Search for the cell housing the specified text and yield its (X, Y) center coordinate. 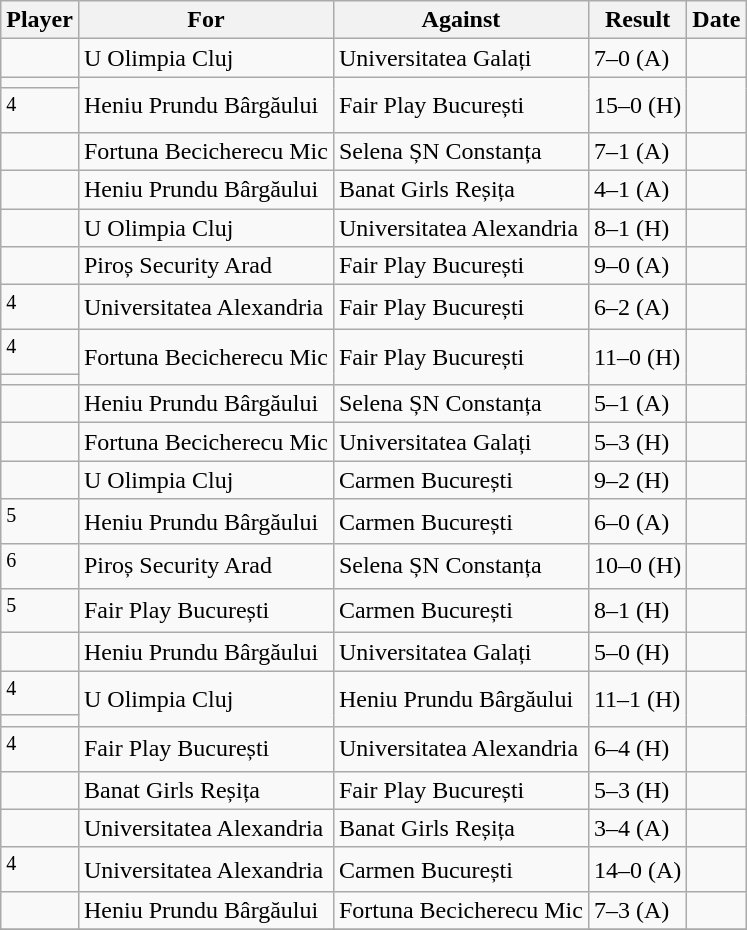
6–2 (A) (637, 308)
For (206, 20)
15–0 (H) (637, 105)
7–1 (A) (637, 151)
5–0 (H) (637, 652)
7–0 (A) (637, 58)
Against (460, 20)
11–0 (H) (637, 357)
5–1 (A) (637, 404)
9–0 (A) (637, 266)
9–2 (H) (637, 480)
Date (716, 20)
11–1 (H) (637, 699)
6–4 (H) (637, 748)
3–4 (A) (637, 828)
Player (40, 20)
7–3 (A) (637, 911)
14–0 (A) (637, 870)
Result (637, 20)
10–0 (H) (637, 566)
6 (40, 566)
4–1 (A) (637, 190)
6–0 (A) (637, 522)
